Locate the cell with the specified text and output its [x, y] center coordinate. 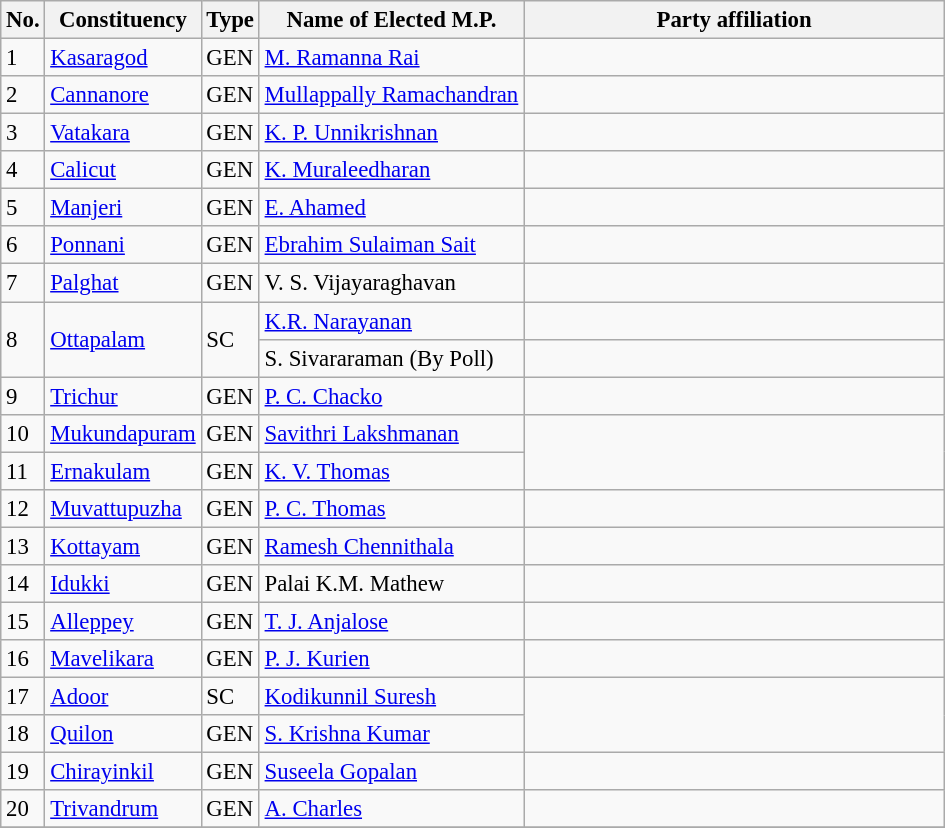
Manjeri [123, 208]
K. V. Thomas [391, 471]
Adoor [123, 697]
Party affiliation [734, 20]
5 [23, 208]
Type [230, 20]
E. Ahamed [391, 208]
9 [23, 396]
Idukki [123, 584]
Mullappally Ramachandran [391, 95]
A. Charles [391, 809]
Suseela Gopalan [391, 772]
8 [23, 340]
18 [23, 734]
Kodikunnil Suresh [391, 697]
Muvattupuzha [123, 509]
Palghat [123, 283]
1 [23, 58]
16 [23, 659]
Quilon [123, 734]
T. J. Anjalose [391, 621]
Cannanore [123, 95]
19 [23, 772]
10 [23, 433]
13 [23, 546]
P. C. Thomas [391, 509]
Ramesh Chennithala [391, 546]
Kasaragod [123, 58]
K.R. Narayanan [391, 321]
Name of Elected M.P. [391, 20]
S. Sivararaman (By Poll) [391, 358]
Constituency [123, 20]
17 [23, 697]
4 [23, 170]
Calicut [123, 170]
K. P. Unnikrishnan [391, 133]
K. Muraleedharan [391, 170]
Alleppey [123, 621]
Mavelikara [123, 659]
V. S. Vijayaraghavan [391, 283]
6 [23, 245]
Ernakulam [123, 471]
Trivandrum [123, 809]
20 [23, 809]
Kottayam [123, 546]
S. Krishna Kumar [391, 734]
3 [23, 133]
Chirayinkil [123, 772]
11 [23, 471]
Ponnani [123, 245]
Vatakara [123, 133]
No. [23, 20]
14 [23, 584]
Ottapalam [123, 340]
Savithri Lakshmanan [391, 433]
P. C. Chacko [391, 396]
Ebrahim Sulaiman Sait [391, 245]
15 [23, 621]
2 [23, 95]
7 [23, 283]
M. Ramanna Rai [391, 58]
Mukundapuram [123, 433]
12 [23, 509]
Trichur [123, 396]
Palai K.M. Mathew [391, 584]
P. J. Kurien [391, 659]
